Identify which cell holds the provided text, then report its (X, Y) central coordinate. 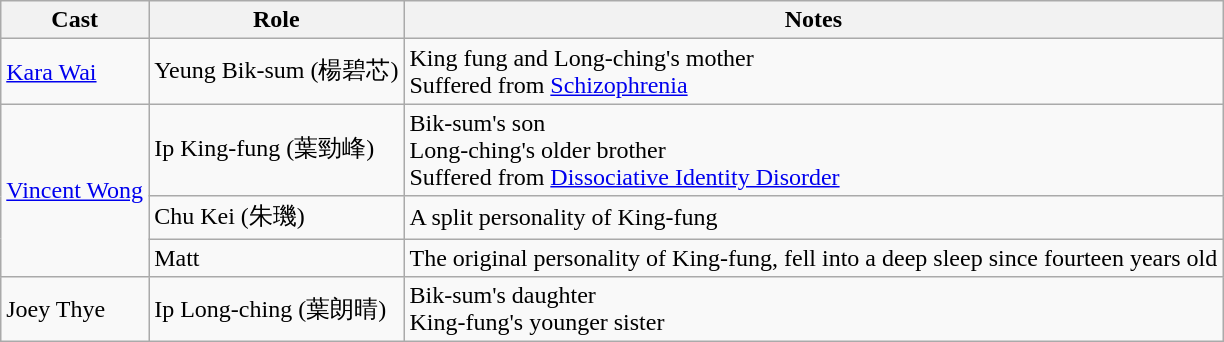
Yeung Bik-sum (楊碧芯) (276, 72)
Ip King-fung (葉勁峰) (276, 150)
King fung and Long-ching's mother Suffered from Schizophrenia (814, 72)
The original personality of King-fung, fell into a deep sleep since fourteen years old (814, 257)
Role (276, 20)
Notes (814, 20)
Bik-sum's son Long-ching's older brother Suffered from Dissociative Identity Disorder (814, 150)
Joey Thye (75, 310)
Ip Long-ching (葉朗晴) (276, 310)
Matt (276, 257)
Cast (75, 20)
Chu Kei (朱璣) (276, 218)
Bik-sum's daughter King-fung's younger sister (814, 310)
Kara Wai (75, 72)
Vincent Wong (75, 190)
A split personality of King-fung (814, 218)
